Pinpoint the cell where the given text exists, returning its (X, Y) midpoint coordinate. 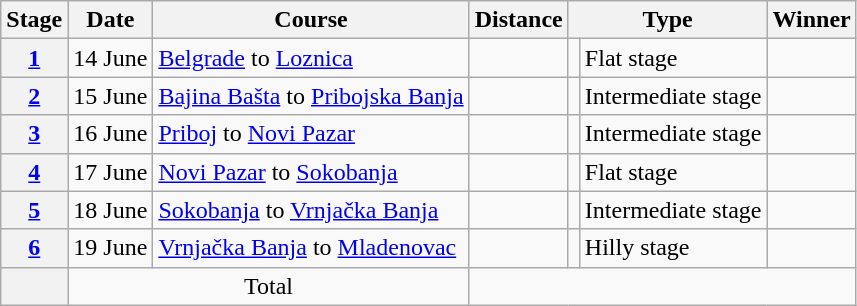
Winner (812, 20)
1 (34, 58)
4 (34, 172)
Hilly stage (673, 248)
5 (34, 210)
Type (668, 20)
14 June (110, 58)
15 June (110, 96)
Belgrade to Loznica (311, 58)
Bajina Bašta to Pribojska Banja (311, 96)
Novi Pazar to Sokobanja (311, 172)
Distance (518, 20)
17 June (110, 172)
18 June (110, 210)
Total (268, 286)
Priboj to Novi Pazar (311, 134)
Vrnjačka Banja to Mladenovac (311, 248)
2 (34, 96)
Course (311, 20)
Stage (34, 20)
Date (110, 20)
19 June (110, 248)
16 June (110, 134)
Sokobanja to Vrnjačka Banja (311, 210)
6 (34, 248)
3 (34, 134)
